Identify which cell holds the provided text, then report its [x, y] central coordinate. 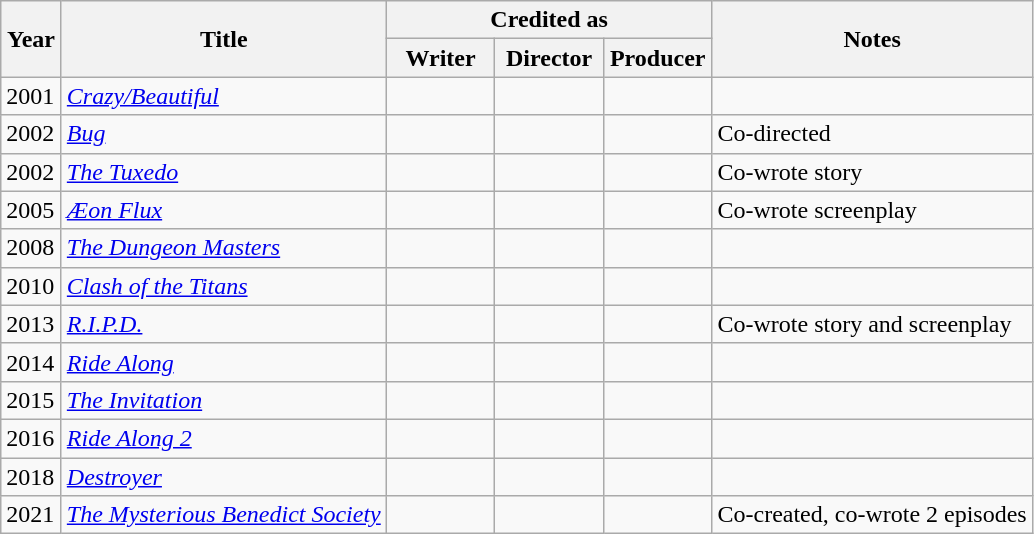
Destroyer [224, 477]
Notes [872, 39]
2014 [32, 362]
2008 [32, 248]
The Mysterious Benedict Society [224, 515]
Ride Along 2 [224, 438]
Co-wrote story and screenplay [872, 324]
Co-wrote screenplay [872, 210]
Clash of the Titans [224, 286]
Ride Along [224, 362]
Crazy/Beautiful [224, 96]
Co-directed [872, 134]
Æon Flux [224, 210]
Director [550, 58]
2001 [32, 96]
Year [32, 39]
R.I.P.D. [224, 324]
Title [224, 39]
Co-wrote story [872, 172]
Credited as [549, 20]
Producer [658, 58]
Writer [440, 58]
2013 [32, 324]
The Tuxedo [224, 172]
The Dungeon Masters [224, 248]
2021 [32, 515]
The Invitation [224, 400]
2016 [32, 438]
Co-created, co-wrote 2 episodes [872, 515]
Bug [224, 134]
2005 [32, 210]
2018 [32, 477]
2015 [32, 400]
2010 [32, 286]
